From the cell containing the given text, extract its center point as (X, Y) coordinate. 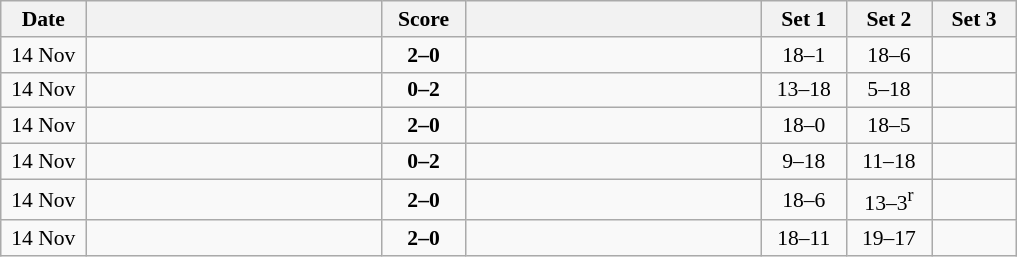
Date (44, 19)
5–18 (888, 90)
13–18 (804, 90)
11–18 (888, 162)
18–5 (888, 126)
18–1 (804, 55)
18–11 (804, 239)
18–0 (804, 126)
Set 3 (974, 19)
Set 2 (888, 19)
Set 1 (804, 19)
Score (424, 19)
19–17 (888, 239)
13–3r (888, 200)
9–18 (804, 162)
